Detect which cell encompasses the target text, then output its [x, y] center coordinate. 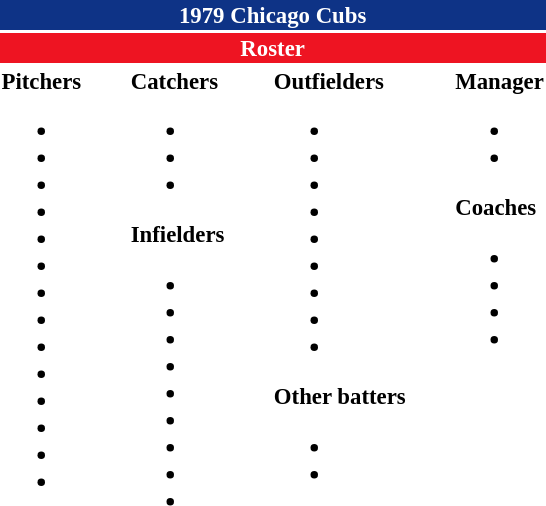
1979 Chicago Cubs [272, 15]
Roster [272, 48]
